Search for the cell housing the specified text and yield its (x, y) center coordinate. 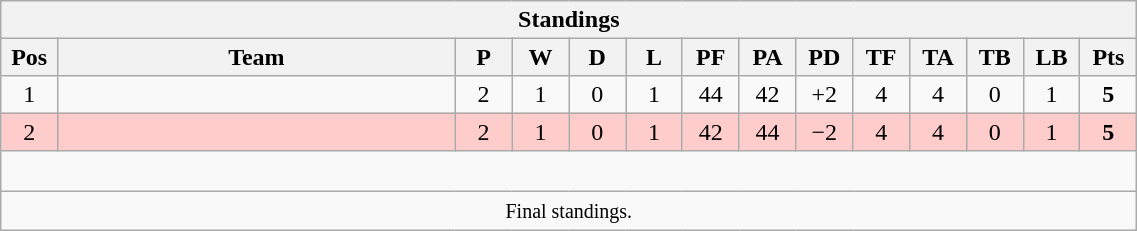
Pts (1108, 56)
−2 (824, 132)
W (540, 56)
PD (824, 56)
TF (882, 56)
PA (768, 56)
Pos (30, 56)
+2 (824, 94)
L (654, 56)
TA (938, 56)
Standings (569, 20)
LB (1052, 56)
D (598, 56)
Team (257, 56)
Final standings. (569, 212)
PF (710, 56)
TB (994, 56)
P (484, 56)
